Return the [x, y] coordinate for the center point of the cell that contains the specified text.  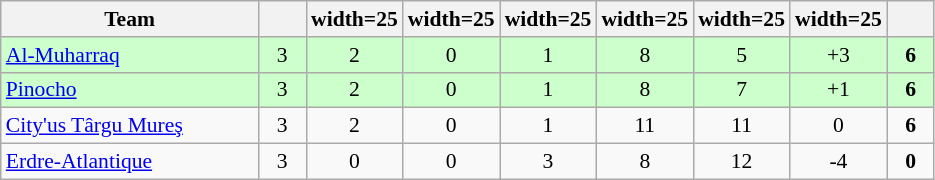
Erdre-Atlantique [130, 162]
5 [742, 55]
+3 [838, 55]
Al-Muharraq [130, 55]
-4 [838, 162]
City'us Târgu Mureş [130, 126]
+1 [838, 90]
Pinocho [130, 90]
7 [742, 90]
12 [742, 162]
Team [130, 19]
